Return [X, Y] of the center of cell containing provided text 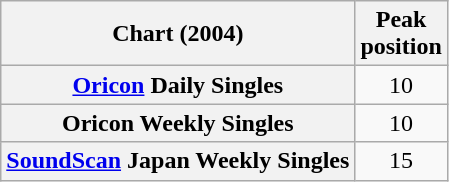
Chart (2004) [178, 34]
Oricon Daily Singles [178, 85]
Oricon Weekly Singles [178, 123]
Peakposition [401, 34]
15 [401, 161]
SoundScan Japan Weekly Singles [178, 161]
